Search for the cell housing the specified text and yield its [x, y] center coordinate. 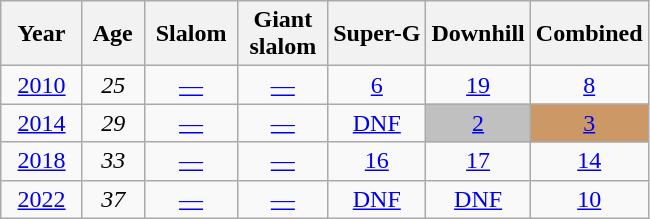
Age [113, 34]
10 [589, 199]
8 [589, 85]
2010 [42, 85]
Combined [589, 34]
16 [377, 161]
Super-G [377, 34]
37 [113, 199]
17 [478, 161]
2018 [42, 161]
2014 [42, 123]
2 [478, 123]
Downhill [478, 34]
25 [113, 85]
3 [589, 123]
Year [42, 34]
Slalom [191, 34]
29 [113, 123]
14 [589, 161]
6 [377, 85]
33 [113, 161]
2022 [42, 199]
19 [478, 85]
Giant slalom [283, 34]
